Detect which cell encompasses the target text, then output its [X, Y] center coordinate. 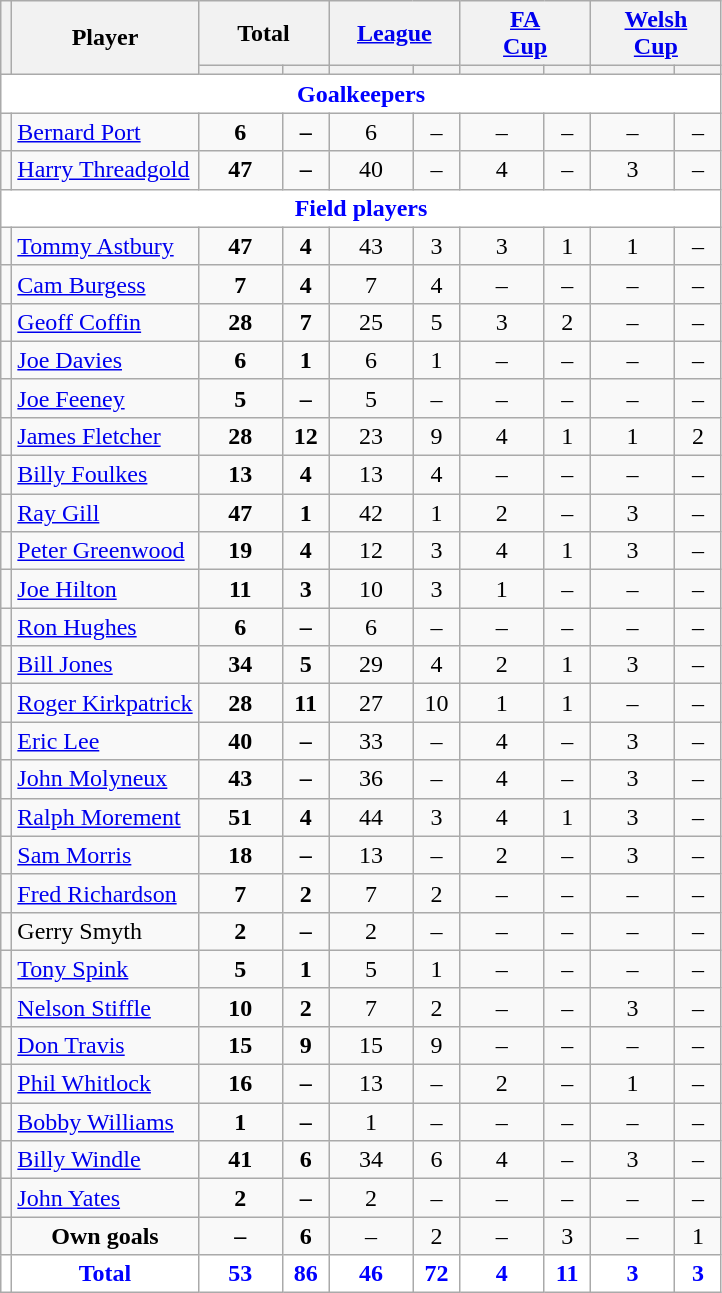
29 [371, 665]
53 [240, 1274]
Peter Greenwood [105, 551]
Field players [362, 208]
Ray Gill [105, 513]
Player [105, 38]
Ron Hughes [105, 627]
WelshCup [656, 34]
Ralph Morement [105, 817]
Cam Burgess [105, 284]
Joe Hilton [105, 589]
36 [371, 779]
Gerry Smyth [105, 931]
Eric Lee [105, 741]
18 [240, 855]
41 [240, 1160]
19 [240, 551]
23 [371, 437]
John Yates [105, 1198]
Own goals [105, 1236]
James Fletcher [105, 437]
Sam Morris [105, 855]
Fred Richardson [105, 893]
Bill Jones [105, 665]
Don Travis [105, 1046]
Bernard Port [105, 132]
FACup [526, 34]
Billy Windle [105, 1160]
25 [371, 322]
Nelson Stiffle [105, 1007]
27 [371, 703]
Tony Spink [105, 969]
Billy Foulkes [105, 475]
42 [371, 513]
Roger Kirkpatrick [105, 703]
51 [240, 817]
Joe Davies [105, 360]
Tommy Astbury [105, 246]
Geoff Coffin [105, 322]
Goalkeepers [362, 94]
Phil Whitlock [105, 1084]
Joe Feeney [105, 398]
46 [371, 1274]
Bobby Williams [105, 1122]
John Molyneux [105, 779]
44 [371, 817]
League [394, 34]
86 [306, 1274]
72 [436, 1274]
Harry Threadgold [105, 170]
33 [371, 741]
16 [240, 1084]
